From the cell containing the given text, extract its center point as [x, y] coordinate. 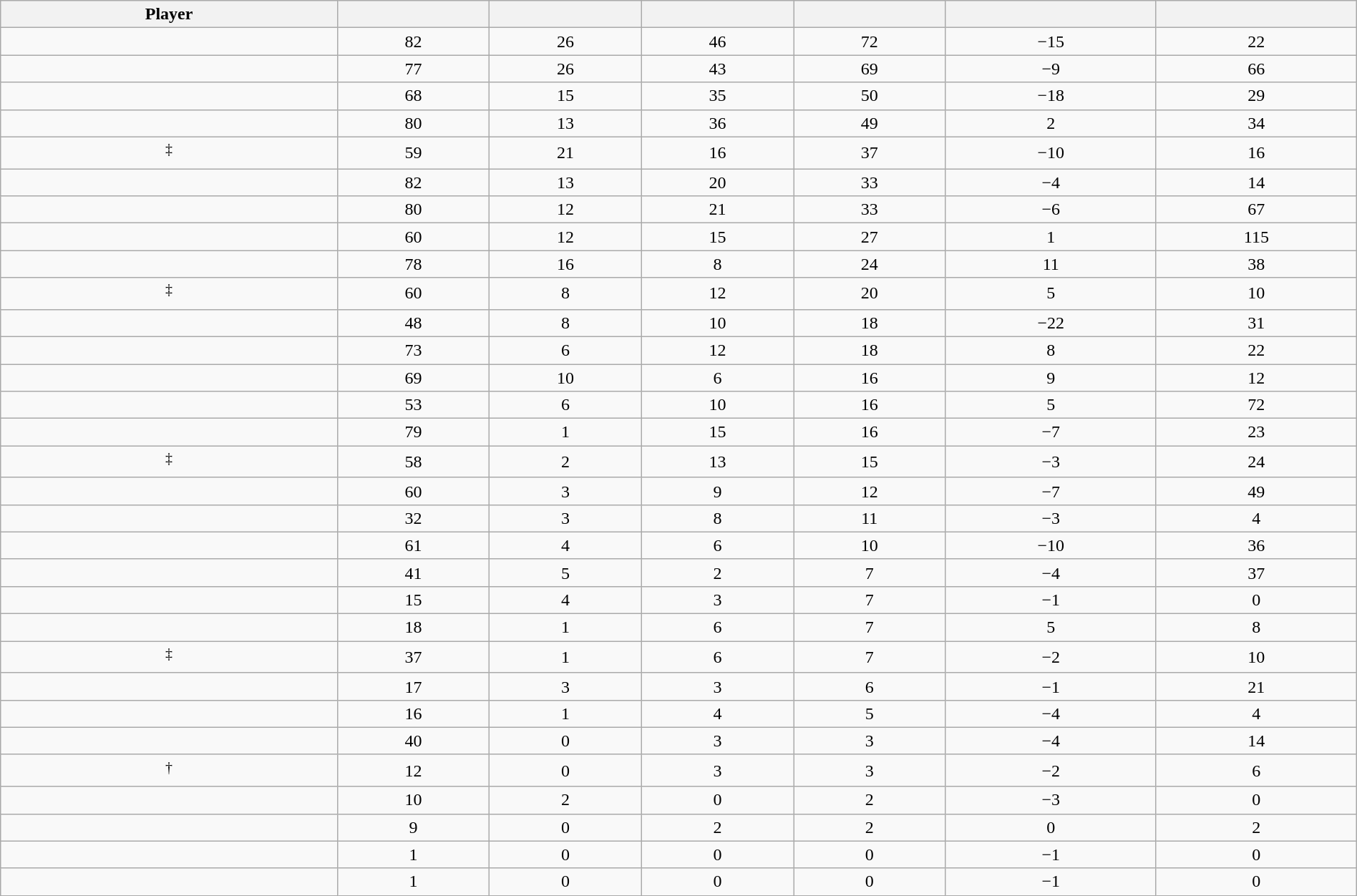
58 [413, 462]
61 [413, 545]
34 [1256, 123]
59 [413, 153]
68 [413, 96]
40 [413, 741]
78 [413, 264]
32 [413, 518]
−18 [1051, 96]
43 [717, 69]
67 [1256, 210]
48 [413, 323]
† [169, 770]
35 [717, 96]
50 [870, 96]
66 [1256, 69]
53 [413, 405]
17 [413, 686]
77 [413, 69]
41 [413, 573]
73 [413, 350]
−15 [1051, 42]
Player [169, 14]
46 [717, 42]
38 [1256, 264]
−22 [1051, 323]
115 [1256, 237]
−6 [1051, 210]
23 [1256, 432]
79 [413, 432]
31 [1256, 323]
29 [1256, 96]
−9 [1051, 69]
27 [870, 237]
